Capture the cell that displays the provided text and extract its (x, y) central coordinate. 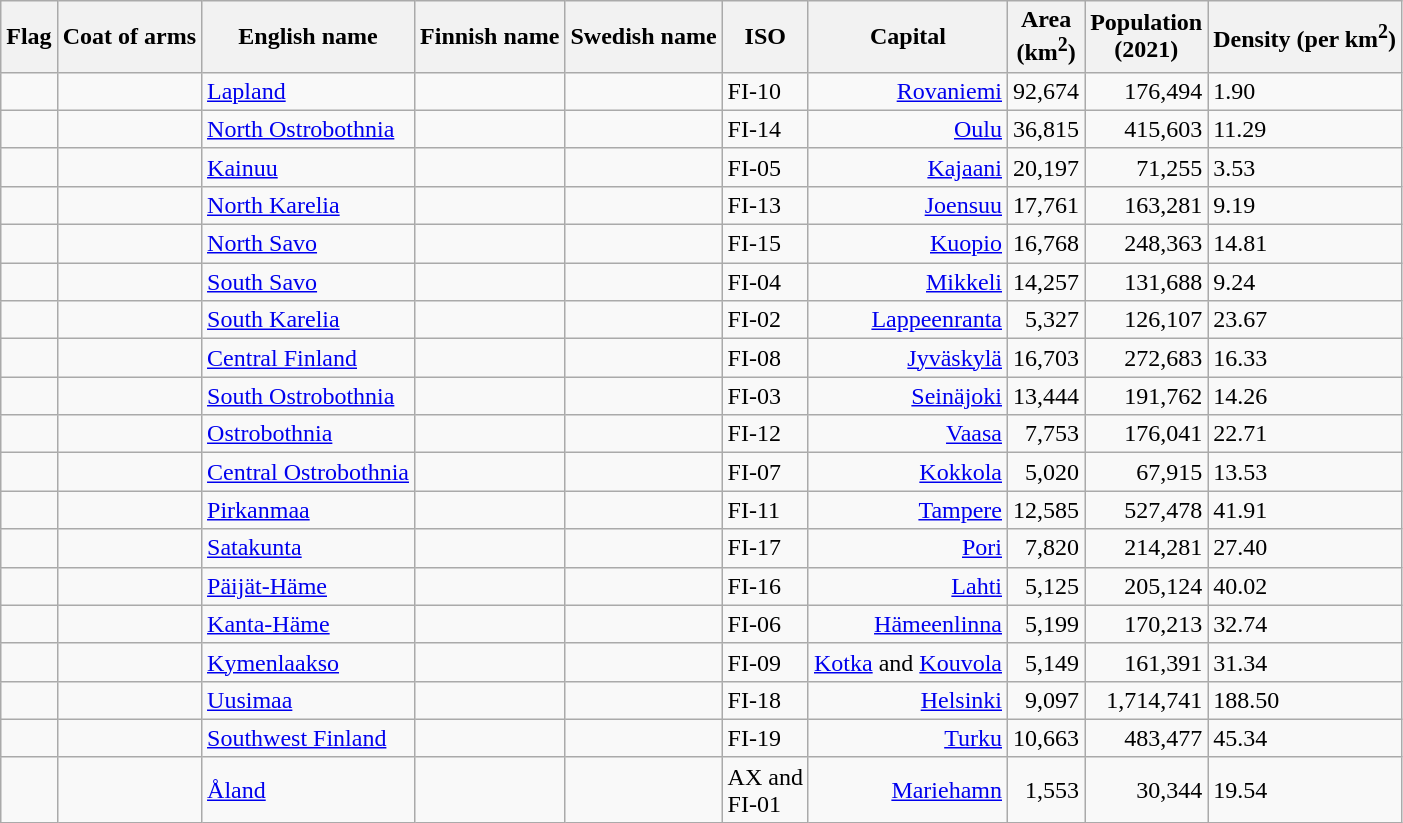
Kajaani (908, 167)
Capital (908, 37)
Vaasa (908, 434)
FI-04 (765, 282)
Joensuu (908, 205)
Päijät-Häme (308, 586)
Central Ostrobothnia (308, 472)
9,097 (1046, 700)
415,603 (1146, 129)
Density (per km2) (1305, 37)
13.53 (1305, 472)
Mariehamn (908, 790)
5,020 (1046, 472)
Mikkeli (908, 282)
22.71 (1305, 434)
272,683 (1146, 358)
Kuopio (908, 244)
FI-19 (765, 738)
Kymenlaakso (308, 662)
FI-02 (765, 320)
Flag (29, 37)
FI-05 (765, 167)
Lapland (308, 91)
Coat of arms (129, 37)
Oulu (908, 129)
Tampere (908, 510)
483,477 (1146, 738)
FI-10 (765, 91)
Satakunta (308, 548)
36,815 (1046, 129)
Population(2021) (1146, 37)
205,124 (1146, 586)
Uusimaa (308, 700)
13,444 (1046, 396)
16,703 (1046, 358)
31.34 (1305, 662)
10,663 (1046, 738)
Helsinki (908, 700)
Ostrobothnia (308, 434)
9.24 (1305, 282)
1.90 (1305, 91)
23.67 (1305, 320)
5,199 (1046, 624)
Pori (908, 548)
Finnish name (490, 37)
Seinäjoki (908, 396)
South Savo (308, 282)
North Ostrobothnia (308, 129)
ISO (765, 37)
131,688 (1146, 282)
1,714,741 (1146, 700)
16.33 (1305, 358)
248,363 (1146, 244)
27.40 (1305, 548)
7,820 (1046, 548)
South Ostrobothnia (308, 396)
5,125 (1046, 586)
9.19 (1305, 205)
Turku (908, 738)
45.34 (1305, 738)
14,257 (1046, 282)
FI-13 (765, 205)
FI-15 (765, 244)
20,197 (1046, 167)
FI-03 (765, 396)
Hämeenlinna (908, 624)
3.53 (1305, 167)
170,213 (1146, 624)
FI-16 (765, 586)
Åland (308, 790)
AX andFI-01 (765, 790)
Kotka and Kouvola (908, 662)
South Karelia (308, 320)
92,674 (1046, 91)
11.29 (1305, 129)
1,553 (1046, 790)
Lappeenranta (908, 320)
17,761 (1046, 205)
67,915 (1146, 472)
Kanta-Häme (308, 624)
FI-11 (765, 510)
176,041 (1146, 434)
40.02 (1305, 586)
71,255 (1146, 167)
176,494 (1146, 91)
527,478 (1146, 510)
214,281 (1146, 548)
FI-12 (765, 434)
Kokkola (908, 472)
30,344 (1146, 790)
FI-08 (765, 358)
12,585 (1046, 510)
FI-07 (765, 472)
Lahti (908, 586)
191,762 (1146, 396)
7,753 (1046, 434)
16,768 (1046, 244)
5,327 (1046, 320)
Swedish name (644, 37)
FI-06 (765, 624)
32.74 (1305, 624)
North Savo (308, 244)
Jyväskylä (908, 358)
Rovaniemi (908, 91)
Southwest Finland (308, 738)
Pirkanmaa (308, 510)
Area(km2) (1046, 37)
163,281 (1146, 205)
Kainuu (308, 167)
126,107 (1146, 320)
FI-14 (765, 129)
Central Finland (308, 358)
161,391 (1146, 662)
19.54 (1305, 790)
English name (308, 37)
FI-17 (765, 548)
North Karelia (308, 205)
FI-09 (765, 662)
188.50 (1305, 700)
14.26 (1305, 396)
FI-18 (765, 700)
5,149 (1046, 662)
41.91 (1305, 510)
14.81 (1305, 244)
